Provide the (X, Y) coordinate of the cell's center where the given text is located.  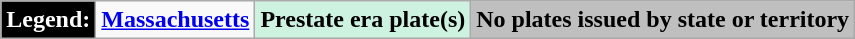
Prestate era plate(s) (363, 20)
No plates issued by state or territory (663, 20)
Massachusetts (176, 20)
Legend: (48, 20)
